Scan for the cell matching the given text and deliver its [X, Y] coordinate at center. 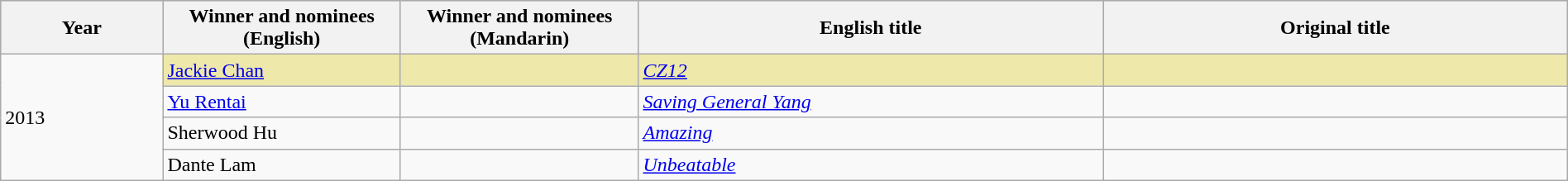
English title [871, 28]
Jackie Chan [282, 70]
Winner and nominees(English) [282, 28]
Dante Lam [282, 164]
Original title [1336, 28]
CZ12 [871, 70]
Amazing [871, 133]
Year [82, 28]
Winner and nominees(Mandarin) [519, 28]
Sherwood Hu [282, 133]
Yu Rentai [282, 102]
Unbeatable [871, 164]
Saving General Yang [871, 102]
2013 [82, 117]
